Capture the cell that displays the provided text and extract its (x, y) central coordinate. 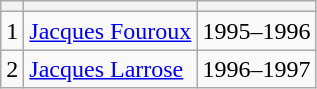
1995–1996 (256, 31)
1996–1997 (256, 69)
2 (12, 69)
1 (12, 31)
Jacques Larrose (110, 69)
Jacques Fouroux (110, 31)
